From the cell containing the given text, extract its center point as (x, y) coordinate. 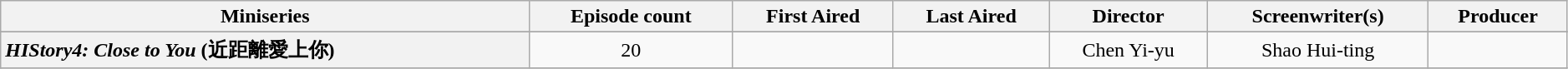
HIStory4: Close to You (近距離愛上你) (266, 50)
Screenwriter(s) (1318, 17)
Shao Hui-ting (1318, 50)
Miniseries (266, 17)
20 (632, 50)
Last Aired (971, 17)
Chen Yi-yu (1129, 50)
Director (1129, 17)
First Aired (814, 17)
Producer (1499, 17)
Episode count (632, 17)
